Detect which cell encompasses the target text, then output its [x, y] center coordinate. 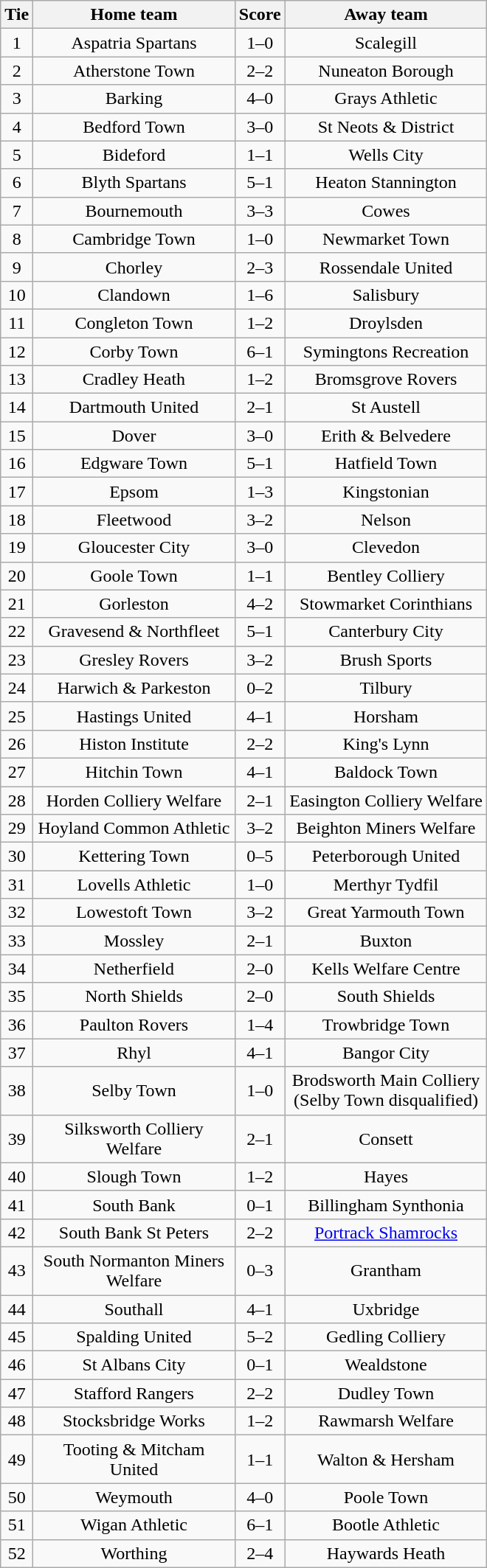
Tooting & Mitcham United [134, 1460]
Nuneaton Borough [386, 71]
Gresley Rovers [134, 660]
Walton & Hersham [386, 1460]
48 [17, 1421]
Poole Town [386, 1497]
Gorleston [134, 604]
26 [17, 744]
Congleton Town [134, 323]
33 [17, 941]
39 [17, 1138]
Selby Town [134, 1091]
Goole Town [134, 576]
Home team [134, 15]
Southall [134, 1309]
3–3 [260, 211]
Atherstone Town [134, 71]
41 [17, 1205]
Kingstonian [386, 492]
South Bank [134, 1205]
6 [17, 183]
38 [17, 1091]
Consett [386, 1138]
Heaton Stannington [386, 183]
Netherfield [134, 969]
7 [17, 211]
42 [17, 1233]
27 [17, 772]
49 [17, 1460]
19 [17, 548]
Symingtons Recreation [386, 352]
Rossendale United [386, 267]
Away team [386, 15]
Tilbury [386, 688]
30 [17, 857]
23 [17, 660]
0–2 [260, 688]
14 [17, 408]
St Neots & District [386, 127]
Bootle Athletic [386, 1525]
Stocksbridge Works [134, 1421]
Bromsgrove Rovers [386, 380]
Weymouth [134, 1497]
Spalding United [134, 1337]
Kettering Town [134, 857]
Scalegill [386, 43]
17 [17, 492]
Great Yarmouth Town [386, 913]
Hastings United [134, 716]
Horsham [386, 716]
1 [17, 43]
South Normanton Miners Welfare [134, 1271]
21 [17, 604]
Wells City [386, 155]
Droylsden [386, 323]
Histon Institute [134, 744]
Brodsworth Main Colliery (Selby Town disqualified) [386, 1091]
15 [17, 436]
Lowestoft Town [134, 913]
Gravesend & Northfleet [134, 632]
Newmarket Town [386, 239]
Bedford Town [134, 127]
Bournemouth [134, 211]
Silksworth Colliery Welfare [134, 1138]
Barking [134, 99]
37 [17, 1053]
Gedling Colliery [386, 1337]
Trowbridge Town [386, 1025]
Harwich & Parkeston [134, 688]
Merthyr Tydfil [386, 885]
Portrack Shamrocks [386, 1233]
Tie [17, 15]
Gloucester City [134, 548]
1–6 [260, 295]
50 [17, 1497]
13 [17, 380]
Lovells Athletic [134, 885]
45 [17, 1337]
0–3 [260, 1271]
Haywards Heath [386, 1553]
22 [17, 632]
Grantham [386, 1271]
Hayes [386, 1177]
Kells Welfare Centre [386, 969]
Corby Town [134, 352]
Mossley [134, 941]
24 [17, 688]
Score [260, 15]
4 [17, 127]
5 [17, 155]
Cowes [386, 211]
1–4 [260, 1025]
Dartmouth United [134, 408]
Clevedon [386, 548]
10 [17, 295]
Hitchin Town [134, 772]
Clandown [134, 295]
9 [17, 267]
16 [17, 464]
Bangor City [386, 1053]
47 [17, 1393]
Bentley Colliery [386, 576]
Salisbury [386, 295]
51 [17, 1525]
Wigan Athletic [134, 1525]
31 [17, 885]
Peterborough United [386, 857]
Wealdstone [386, 1365]
20 [17, 576]
Erith & Belvedere [386, 436]
Grays Athletic [386, 99]
Bideford [134, 155]
0–5 [260, 857]
4–2 [260, 604]
32 [17, 913]
18 [17, 520]
Brush Sports [386, 660]
Worthing [134, 1553]
28 [17, 800]
2 [17, 71]
Beighton Miners Welfare [386, 829]
46 [17, 1365]
25 [17, 716]
South Shields [386, 997]
Epsom [134, 492]
Stafford Rangers [134, 1393]
36 [17, 1025]
South Bank St Peters [134, 1233]
Edgware Town [134, 464]
Dover [134, 436]
35 [17, 997]
King's Lynn [386, 744]
34 [17, 969]
Hatfield Town [386, 464]
Slough Town [134, 1177]
Uxbridge [386, 1309]
Cambridge Town [134, 239]
Cradley Heath [134, 380]
Billingham Synthonia [386, 1205]
Paulton Rovers [134, 1025]
Hoyland Common Athletic [134, 829]
52 [17, 1553]
Dudley Town [386, 1393]
12 [17, 352]
3 [17, 99]
1–3 [260, 492]
8 [17, 239]
Canterbury City [386, 632]
2–4 [260, 1553]
29 [17, 829]
2–3 [260, 267]
Blyth Spartans [134, 183]
40 [17, 1177]
43 [17, 1271]
St Austell [386, 408]
North Shields [134, 997]
Buxton [386, 941]
Horden Colliery Welfare [134, 800]
11 [17, 323]
Chorley [134, 267]
Rhyl [134, 1053]
St Albans City [134, 1365]
Stowmarket Corinthians [386, 604]
Fleetwood [134, 520]
Rawmarsh Welfare [386, 1421]
Aspatria Spartans [134, 43]
5–2 [260, 1337]
44 [17, 1309]
Easington Colliery Welfare [386, 800]
Nelson [386, 520]
Baldock Town [386, 772]
